Scan for the cell matching the given text and deliver its (x, y) coordinate at center. 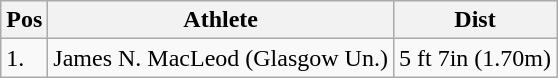
1. (24, 58)
5 ft 7in (1.70m) (474, 58)
James N. MacLeod (Glasgow Un.) (221, 58)
Pos (24, 20)
Athlete (221, 20)
Dist (474, 20)
